Scan for the cell matching the given text and deliver its (X, Y) coordinate at center. 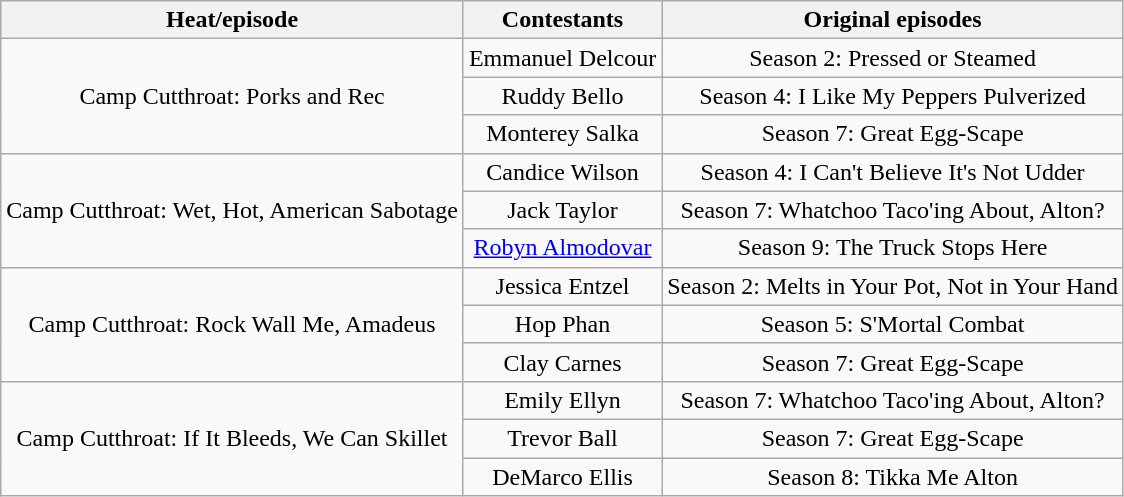
Clay Carnes (562, 362)
Ruddy Bello (562, 96)
Season 5: S'Mortal Combat (893, 324)
Jessica Entzel (562, 286)
DeMarco Ellis (562, 477)
Camp Cutthroat: If It Bleeds, We Can Skillet (232, 438)
Contestants (562, 20)
Season 4: I Like My Peppers Pulverized (893, 96)
Season 8: Tikka Me Alton (893, 477)
Trevor Ball (562, 438)
Monterey Salka (562, 134)
Heat/episode (232, 20)
Emmanuel Delcour (562, 58)
Camp Cutthroat: Wet, Hot, American Sabotage (232, 210)
Season 2: Pressed or Steamed (893, 58)
Season 9: The Truck Stops Here (893, 248)
Camp Cutthroat: Rock Wall Me, Amadeus (232, 324)
Camp Cutthroat: Porks and Rec (232, 96)
Candice Wilson (562, 172)
Jack Taylor (562, 210)
Season 2: Melts in Your Pot, Not in Your Hand (893, 286)
Original episodes (893, 20)
Robyn Almodovar (562, 248)
Season 4: I Can't Believe It's Not Udder (893, 172)
Hop Phan (562, 324)
Emily Ellyn (562, 400)
